Scan for the cell matching the given text and deliver its [X, Y] coordinate at center. 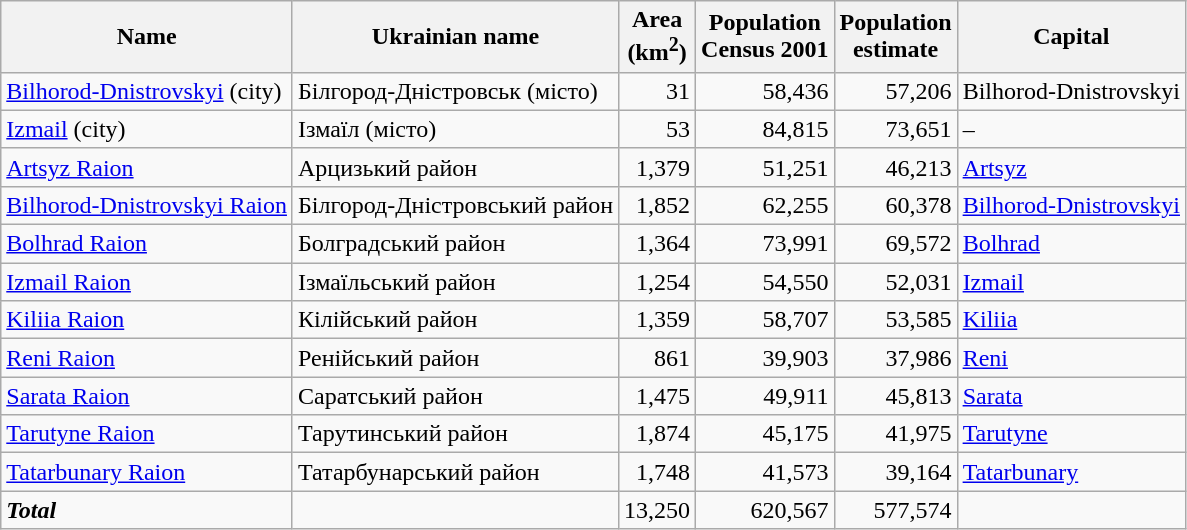
Kiliia [1071, 320]
41,573 [765, 472]
Populationestimate [896, 37]
Bilhorod-Dnistrovskyi (city) [147, 91]
Izmail (city) [147, 129]
Reni [1071, 358]
1,359 [658, 320]
1,852 [658, 205]
45,813 [896, 396]
Арцизький район [455, 167]
1,379 [658, 167]
PopulationCensus 2001 [765, 37]
Ізмаїл (місто) [455, 129]
1,254 [658, 282]
Білгород-Дністровський район [455, 205]
54,550 [765, 282]
Sarata [1071, 396]
37,986 [896, 358]
577,574 [896, 510]
Tarutyne [1071, 434]
Тарутинський район [455, 434]
Kiliia Raion [147, 320]
Ukrainian name [455, 37]
45,175 [765, 434]
58,436 [765, 91]
58,707 [765, 320]
60,378 [896, 205]
Татарбунарський район [455, 472]
53 [658, 129]
Total [147, 510]
73,991 [765, 244]
51,251 [765, 167]
861 [658, 358]
Artsyz Raion [147, 167]
13,250 [658, 510]
Tatarbunary Raion [147, 472]
39,903 [765, 358]
Izmail Raion [147, 282]
49,911 [765, 396]
Ренійський район [455, 358]
Artsyz [1071, 167]
620,567 [765, 510]
84,815 [765, 129]
62,255 [765, 205]
Izmail [1071, 282]
Bolhrad [1071, 244]
52,031 [896, 282]
46,213 [896, 167]
Ізмаїльський район [455, 282]
69,572 [896, 244]
41,975 [896, 434]
Болградський район [455, 244]
73,651 [896, 129]
1,364 [658, 244]
1,874 [658, 434]
1,748 [658, 472]
Bolhrad Raion [147, 244]
– [1071, 129]
Area (km2) [658, 37]
Саратський район [455, 396]
Capital [1071, 37]
Tatarbunary [1071, 472]
Білгород-Дністровськ (місто) [455, 91]
Reni Raion [147, 358]
Tarutyne Raion [147, 434]
Name [147, 37]
Sarata Raion [147, 396]
Bilhorod-Dnistrovskyi Raion [147, 205]
57,206 [896, 91]
39,164 [896, 472]
1,475 [658, 396]
31 [658, 91]
53,585 [896, 320]
Кілійський район [455, 320]
